Provide the (X, Y) coordinate of the cell's center where the given text is located.  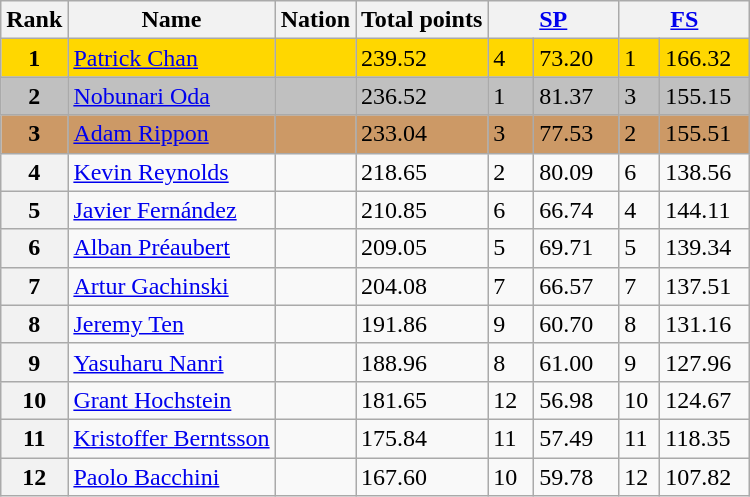
Total points (422, 20)
144.11 (705, 210)
80.09 (576, 172)
107.82 (705, 477)
Grant Hochstein (172, 400)
137.51 (705, 286)
Nobunari Oda (172, 96)
167.60 (422, 477)
239.52 (422, 58)
Name (172, 20)
175.84 (422, 438)
60.70 (576, 324)
Nation (315, 20)
Yasuharu Nanri (172, 362)
233.04 (422, 134)
188.96 (422, 362)
209.05 (422, 248)
73.20 (576, 58)
210.85 (422, 210)
204.08 (422, 286)
SP (554, 20)
69.71 (576, 248)
Paolo Bacchini (172, 477)
Jeremy Ten (172, 324)
Adam Rippon (172, 134)
127.96 (705, 362)
131.16 (705, 324)
81.37 (576, 96)
77.53 (576, 134)
66.57 (576, 286)
Artur Gachinski (172, 286)
Kevin Reynolds (172, 172)
66.74 (576, 210)
118.35 (705, 438)
FS (684, 20)
236.52 (422, 96)
Alban Préaubert (172, 248)
56.98 (576, 400)
155.15 (705, 96)
166.32 (705, 58)
138.56 (705, 172)
57.49 (576, 438)
155.51 (705, 134)
61.00 (576, 362)
181.65 (422, 400)
191.86 (422, 324)
Patrick Chan (172, 58)
124.67 (705, 400)
Javier Fernández (172, 210)
Rank (34, 20)
218.65 (422, 172)
139.34 (705, 248)
Kristoffer Berntsson (172, 438)
59.78 (576, 477)
